From the cell containing the given text, extract its center point as (x, y) coordinate. 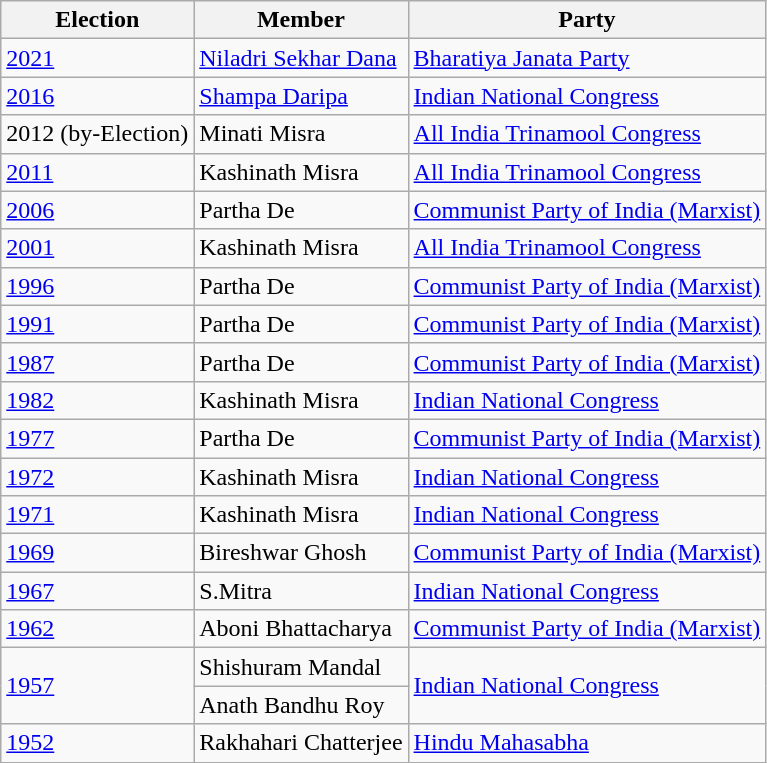
1971 (98, 515)
1962 (98, 629)
Niladri Sekhar Dana (301, 58)
2021 (98, 58)
1977 (98, 438)
2016 (98, 96)
1972 (98, 477)
Shampa Daripa (301, 96)
Minati Misra (301, 134)
1967 (98, 591)
Anath Bandhu Roy (301, 705)
2006 (98, 210)
1982 (98, 400)
1987 (98, 362)
Election (98, 20)
2012 (by-Election) (98, 134)
Rakhahari Chatterjee (301, 743)
1969 (98, 553)
1957 (98, 686)
2011 (98, 172)
Bharatiya Janata Party (587, 58)
1996 (98, 286)
Shishuram Mandal (301, 667)
Party (587, 20)
Member (301, 20)
1952 (98, 743)
Bireshwar Ghosh (301, 553)
2001 (98, 248)
Hindu Mahasabha (587, 743)
S.Mitra (301, 591)
Aboni Bhattacharya (301, 629)
1991 (98, 324)
